Output the (x, y) coordinate of the center of the cell containing the given text.  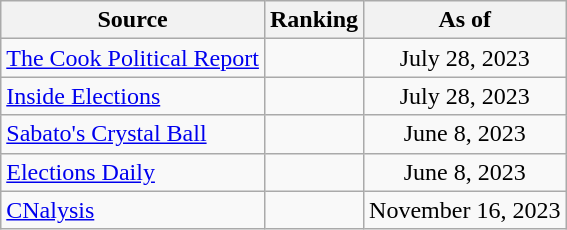
Elections Daily (133, 172)
CNalysis (133, 210)
November 16, 2023 (465, 210)
Ranking (314, 20)
Inside Elections (133, 96)
Source (133, 20)
The Cook Political Report (133, 58)
As of (465, 20)
Sabato's Crystal Ball (133, 134)
